Capture the cell that displays the provided text and extract its (X, Y) central coordinate. 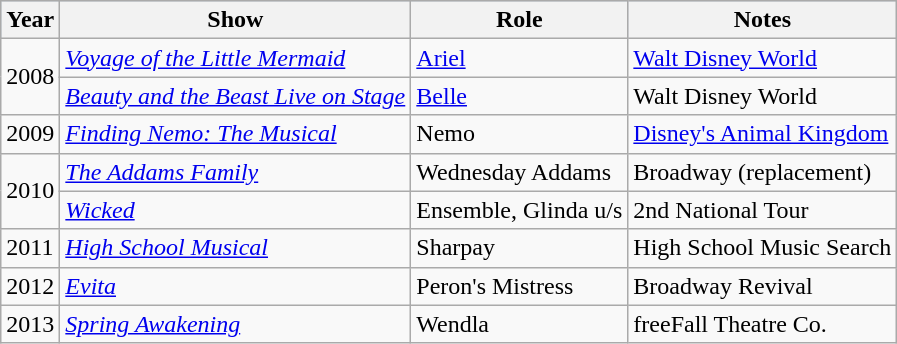
The Addams Family (236, 172)
Nemo (520, 134)
Beauty and the Beast Live on Stage (236, 96)
2013 (30, 324)
2010 (30, 191)
Wendla (520, 324)
Belle (520, 96)
Sharpay (520, 248)
Role (520, 20)
Evita (236, 286)
Year (30, 20)
Disney's Animal Kingdom (762, 134)
Show (236, 20)
Ensemble, Glinda u/s (520, 210)
2009 (30, 134)
Spring Awakening (236, 324)
Voyage of the Little Mermaid (236, 58)
High School Musical (236, 248)
High School Music Search (762, 248)
2012 (30, 286)
freeFall Theatre Co. (762, 324)
2008 (30, 77)
2nd National Tour (762, 210)
Broadway (replacement) (762, 172)
Peron's Mistress (520, 286)
Ariel (520, 58)
Wednesday Addams (520, 172)
2011 (30, 248)
Broadway Revival (762, 286)
Notes (762, 20)
Finding Nemo: The Musical (236, 134)
Wicked (236, 210)
